For the text-containing cell, return its midpoint in [X, Y] coordinate format. 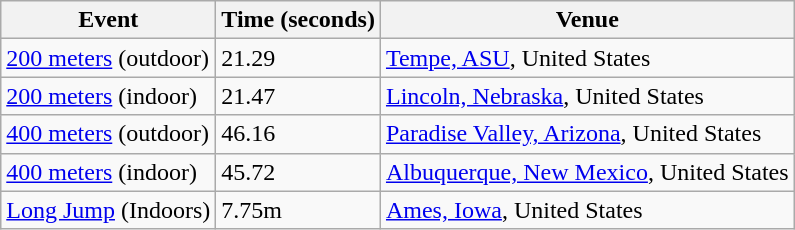
Venue [587, 20]
Ames, Iowa, United States [587, 210]
21.47 [298, 96]
Lincoln, Nebraska, United States [587, 96]
400 meters (indoor) [108, 172]
Long Jump (Indoors) [108, 210]
46.16 [298, 134]
7.75m [298, 210]
Albuquerque, New Mexico, United States [587, 172]
400 meters (outdoor) [108, 134]
200 meters (outdoor) [108, 58]
21.29 [298, 58]
Time (seconds) [298, 20]
45.72 [298, 172]
Tempe, ASU, United States [587, 58]
Paradise Valley, Arizona, United States [587, 134]
200 meters (indoor) [108, 96]
Event [108, 20]
